Capture the cell that displays the provided text and extract its (X, Y) central coordinate. 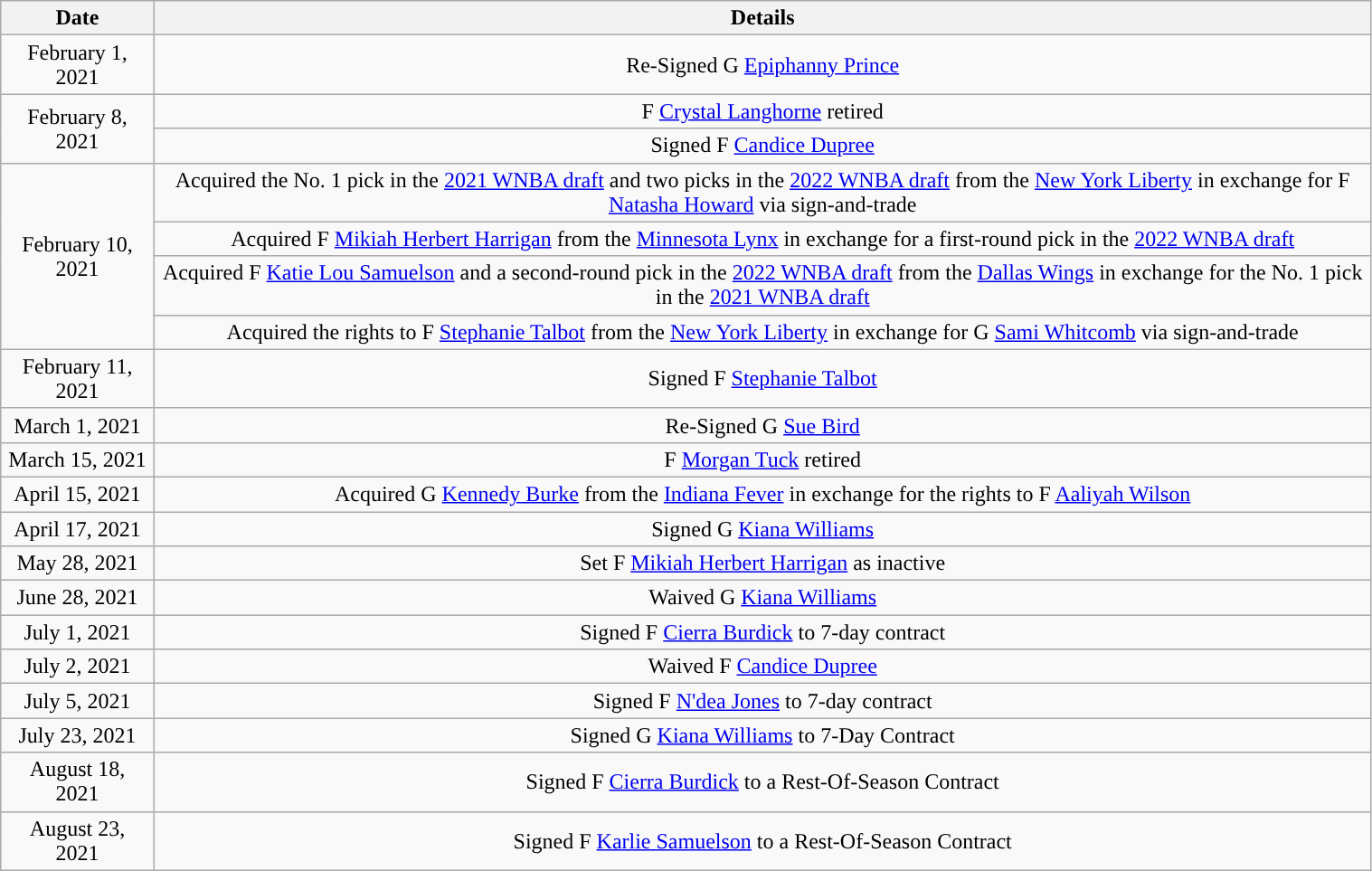
Details (762, 18)
August 18, 2021 (78, 781)
March 15, 2021 (78, 459)
Re-Signed G Sue Bird (762, 425)
Signed F Stephanie Talbot (762, 378)
Signed F Cierra Burdick to 7-day contract (762, 632)
Acquired F Mikiah Herbert Harrigan from the Minnesota Lynx in exchange for a first-round pick in the 2022 WNBA draft (762, 239)
Signed G Kiana Williams to 7-Day Contract (762, 735)
May 28, 2021 (78, 563)
February 1, 2021 (78, 65)
Acquired the rights to F Stephanie Talbot from the New York Liberty in exchange for G Sami Whitcomb via sign-and-trade (762, 332)
Signed F Karlie Samuelson to a Rest-Of-Season Contract (762, 841)
July 5, 2021 (78, 701)
July 1, 2021 (78, 632)
July 23, 2021 (78, 735)
June 28, 2021 (78, 598)
F Crystal Langhorne retired (762, 111)
Acquired G Kennedy Burke from the Indiana Fever in exchange for the rights to F Aaliyah Wilson (762, 494)
April 15, 2021 (78, 494)
February 8, 2021 (78, 128)
Signed F Cierra Burdick to a Rest-Of-Season Contract (762, 781)
Waived F Candice Dupree (762, 667)
March 1, 2021 (78, 425)
August 23, 2021 (78, 841)
Signed F Candice Dupree (762, 146)
February 10, 2021 (78, 256)
Waived G Kiana Williams (762, 598)
July 2, 2021 (78, 667)
February 11, 2021 (78, 378)
Set F Mikiah Herbert Harrigan as inactive (762, 563)
Date (78, 18)
Signed F N'dea Jones to 7-day contract (762, 701)
April 17, 2021 (78, 529)
F Morgan Tuck retired (762, 459)
Signed G Kiana Williams (762, 529)
Re-Signed G Epiphanny Prince (762, 65)
